Return the (X, Y) coordinate for the center point of the cell that contains the specified text.  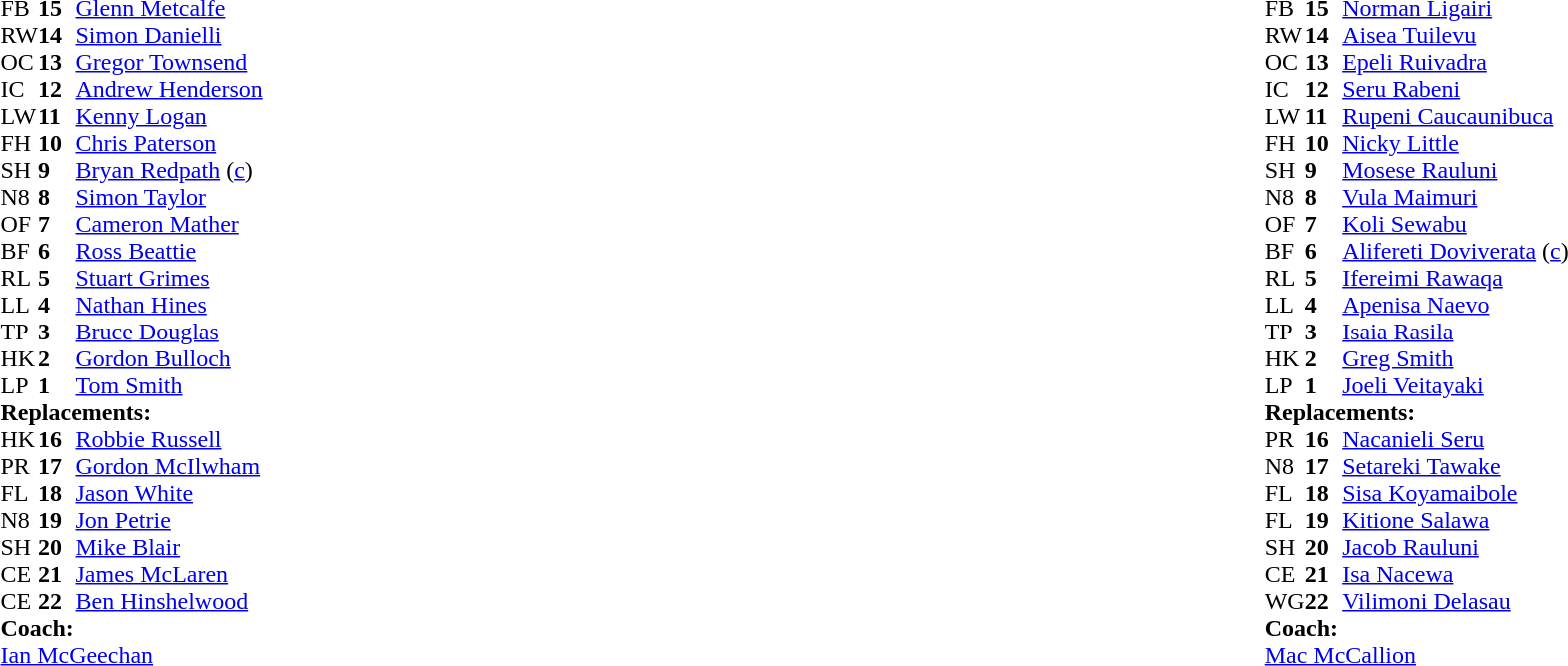
Andrew Henderson (170, 90)
Replacements: (131, 413)
Jon Petrie (170, 521)
Jason White (170, 493)
Cameron Mather (170, 224)
Coach: (131, 629)
Simon Danielli (170, 36)
Simon Taylor (170, 198)
Gordon Bulloch (170, 359)
Tom Smith (170, 385)
Gregor Townsend (170, 62)
Ben Hinshelwood (170, 601)
Stuart Grimes (170, 278)
Gordon McIlwham (170, 467)
Bruce Douglas (170, 332)
James McLaren (170, 575)
Ross Beattie (170, 252)
Bryan Redpath (c) (170, 170)
WG (1285, 601)
Chris Paterson (170, 144)
Mike Blair (170, 547)
Robbie Russell (170, 439)
Kenny Logan (170, 116)
Nathan Hines (170, 306)
